Provide the [x, y] coordinate of the cell's center where the given text is located.  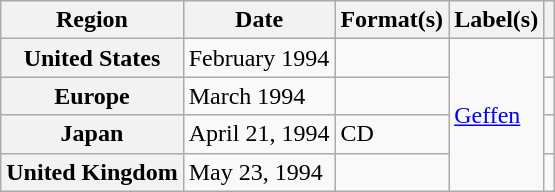
Region [92, 20]
March 1994 [259, 96]
Japan [92, 134]
United States [92, 58]
CD [392, 134]
United Kingdom [92, 172]
Format(s) [392, 20]
Geffen [496, 115]
Europe [92, 96]
Date [259, 20]
April 21, 1994 [259, 134]
February 1994 [259, 58]
Label(s) [496, 20]
May 23, 1994 [259, 172]
